Pinpoint the cell where the given text exists, returning its [x, y] midpoint coordinate. 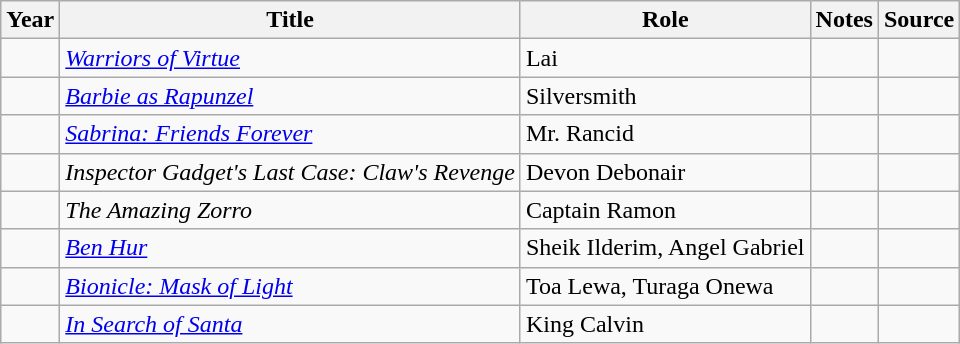
The Amazing Zorro [290, 210]
Ben Hur [290, 248]
Captain Ramon [665, 210]
Barbie as Rapunzel [290, 96]
Year [30, 20]
Source [918, 20]
Sheik Ilderim, Angel Gabriel [665, 248]
Devon Debonair [665, 172]
In Search of Santa [290, 324]
King Calvin [665, 324]
Sabrina: Friends Forever [290, 134]
Toa Lewa, Turaga Onewa [665, 286]
Inspector Gadget's Last Case: Claw's Revenge [290, 172]
Silversmith [665, 96]
Title [290, 20]
Warriors of Virtue [290, 58]
Lai [665, 58]
Mr. Rancid [665, 134]
Notes [844, 20]
Bionicle: Mask of Light [290, 286]
Role [665, 20]
